From the cell containing the given text, extract its center point as [x, y] coordinate. 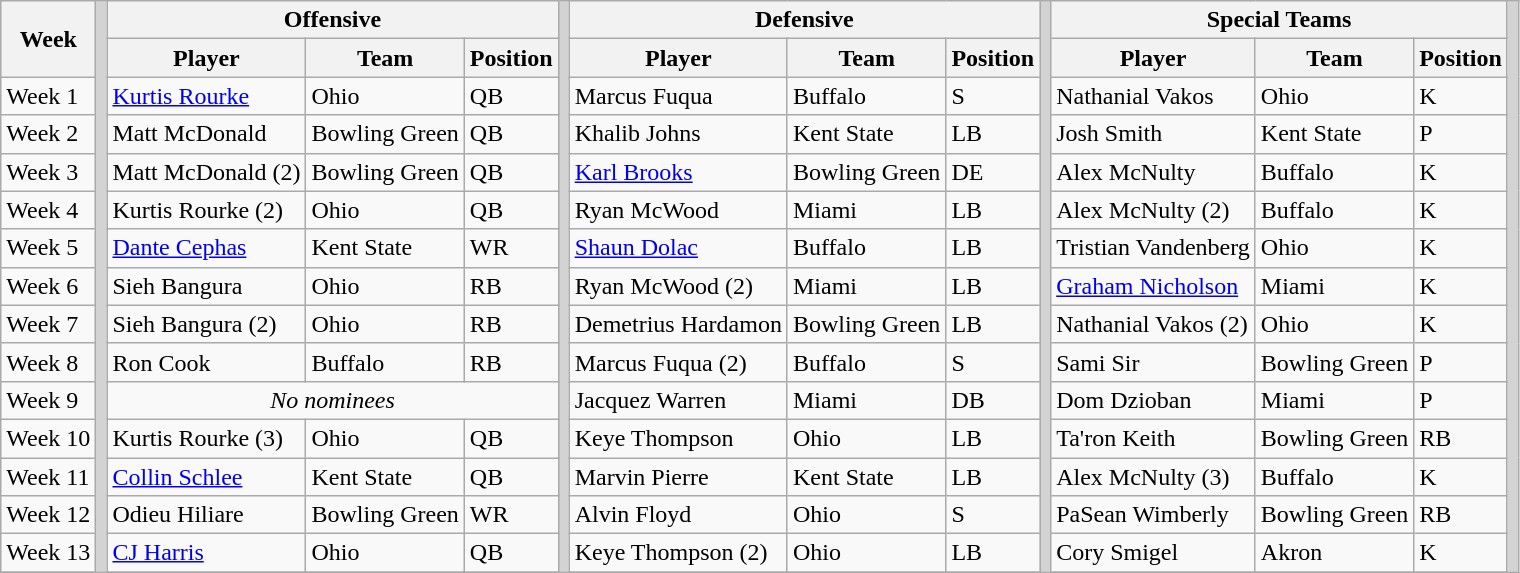
Marcus Fuqua (2) [678, 362]
Week [48, 39]
Week 13 [48, 553]
Khalib Johns [678, 134]
Alex McNulty (3) [1154, 477]
Tristian Vandenberg [1154, 248]
Karl Brooks [678, 172]
DE [993, 172]
Shaun Dolac [678, 248]
Kurtis Rourke (2) [206, 210]
Akron [1334, 553]
Week 11 [48, 477]
Kurtis Rourke (3) [206, 438]
Nathanial Vakos (2) [1154, 324]
Week 5 [48, 248]
Special Teams [1280, 20]
Offensive [332, 20]
Matt McDonald (2) [206, 172]
Ryan McWood (2) [678, 286]
Matt McDonald [206, 134]
Week 3 [48, 172]
Marcus Fuqua [678, 96]
Week 10 [48, 438]
Dante Cephas [206, 248]
Week 6 [48, 286]
Alvin Floyd [678, 515]
Odieu Hiliare [206, 515]
Defensive [804, 20]
Week 8 [48, 362]
CJ Harris [206, 553]
PaSean Wimberly [1154, 515]
Ron Cook [206, 362]
Marvin Pierre [678, 477]
Graham Nicholson [1154, 286]
Ta'ron Keith [1154, 438]
Ryan McWood [678, 210]
Sami Sir [1154, 362]
Week 7 [48, 324]
Nathanial Vakos [1154, 96]
Week 1 [48, 96]
Alex McNulty [1154, 172]
Josh Smith [1154, 134]
No nominees [332, 400]
Sieh Bangura [206, 286]
Alex McNulty (2) [1154, 210]
Kurtis Rourke [206, 96]
Keye Thompson (2) [678, 553]
Week 9 [48, 400]
Week 2 [48, 134]
Keye Thompson [678, 438]
Dom Dzioban [1154, 400]
Collin Schlee [206, 477]
Jacquez Warren [678, 400]
Week 12 [48, 515]
Sieh Bangura (2) [206, 324]
Demetrius Hardamon [678, 324]
DB [993, 400]
Week 4 [48, 210]
Cory Smigel [1154, 553]
